Return the (X, Y) coordinate for the center point of the cell that contains the specified text.  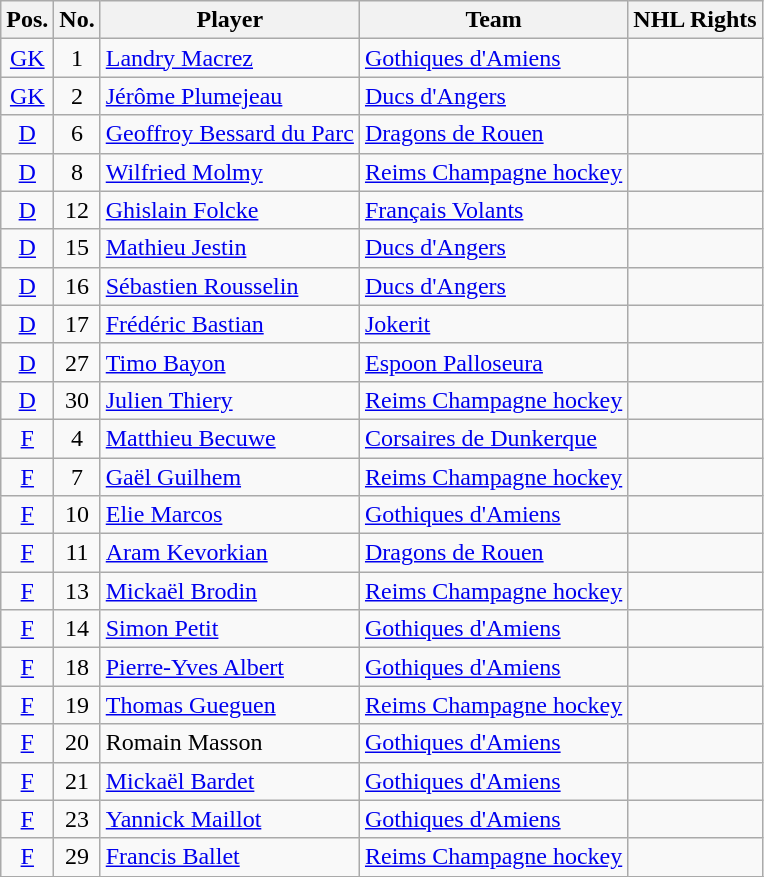
Wilfried Molmy (230, 172)
Timo Bayon (230, 362)
18 (77, 667)
19 (77, 705)
8 (77, 172)
27 (77, 362)
1 (77, 58)
Français Volants (493, 210)
Romain Masson (230, 743)
Corsaires de Dunkerque (493, 438)
Elie Marcos (230, 515)
Matthieu Becuwe (230, 438)
Player (230, 20)
Aram Kevorkian (230, 553)
13 (77, 591)
Gaël Guilhem (230, 477)
6 (77, 134)
Mickaël Brodin (230, 591)
Ghislain Folcke (230, 210)
Yannick Maillot (230, 819)
Landry Macrez (230, 58)
No. (77, 20)
29 (77, 857)
Thomas Gueguen (230, 705)
12 (77, 210)
20 (77, 743)
Pos. (28, 20)
Frédéric Bastian (230, 324)
16 (77, 286)
Jérôme Plumejeau (230, 96)
7 (77, 477)
Mathieu Jestin (230, 248)
14 (77, 629)
Mickaël Bardet (230, 781)
15 (77, 248)
30 (77, 400)
21 (77, 781)
Sébastien Rousselin (230, 286)
11 (77, 553)
Francis Ballet (230, 857)
Team (493, 20)
4 (77, 438)
NHL Rights (695, 20)
2 (77, 96)
23 (77, 819)
17 (77, 324)
Simon Petit (230, 629)
Julien Thiery (230, 400)
Espoon Palloseura (493, 362)
Geoffroy Bessard du Parc (230, 134)
Pierre-Yves Albert (230, 667)
Jokerit (493, 324)
10 (77, 515)
